Scan for the cell matching the given text and deliver its (X, Y) coordinate at center. 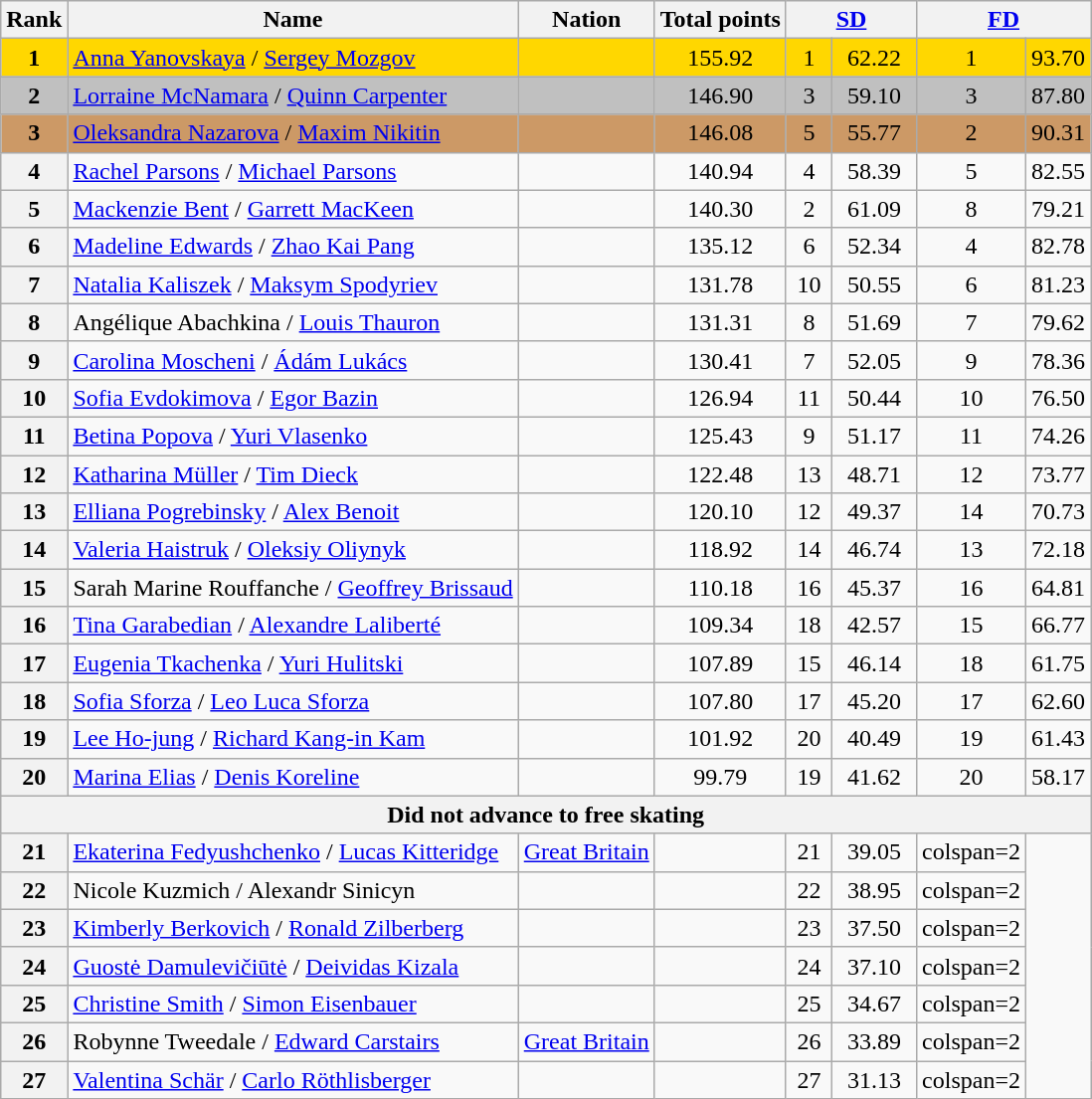
Rachel Parsons / Michael Parsons (292, 171)
73.77 (1058, 474)
107.80 (720, 701)
52.34 (873, 247)
122.48 (720, 474)
78.36 (1058, 360)
Ekaterina Fedyushchenko / Lucas Kitteridge (292, 852)
50.55 (873, 284)
101.92 (720, 739)
Eugenia Tkachenka / Yuri Hulitski (292, 663)
140.30 (720, 209)
Total points (720, 20)
120.10 (720, 512)
Rank (34, 20)
66.77 (1058, 626)
37.10 (873, 966)
90.31 (1058, 133)
109.34 (720, 626)
Betina Popova / Yuri Vlasenko (292, 436)
155.92 (720, 58)
82.78 (1058, 247)
Nicole Kuzmich / Alexandr Sinicyn (292, 890)
39.05 (873, 852)
45.20 (873, 701)
Tina Garabedian / Alexandre Laliberté (292, 626)
Angélique Abachkina / Louis Thauron (292, 322)
62.22 (873, 58)
48.71 (873, 474)
51.69 (873, 322)
72.18 (1058, 550)
Sofia Evdokimova / Egor Bazin (292, 398)
146.90 (720, 95)
46.74 (873, 550)
31.13 (873, 1079)
130.41 (720, 360)
58.39 (873, 171)
64.81 (1058, 588)
74.26 (1058, 436)
59.10 (873, 95)
131.78 (720, 284)
Valeria Haistruk / Oleksiy Oliynyk (292, 550)
46.14 (873, 663)
40.49 (873, 739)
135.12 (720, 247)
Sarah Marine Rouffanche / Geoffrey Brissaud (292, 588)
Lorraine McNamara / Quinn Carpenter (292, 95)
38.95 (873, 890)
Kimberly Berkovich / Ronald Zilberberg (292, 928)
61.75 (1058, 663)
146.08 (720, 133)
42.57 (873, 626)
82.55 (1058, 171)
52.05 (873, 360)
99.79 (720, 777)
81.23 (1058, 284)
Katharina Müller / Tim Dieck (292, 474)
58.17 (1058, 777)
45.37 (873, 588)
Sofia Sforza / Leo Luca Sforza (292, 701)
Robynne Tweedale / Edward Carstairs (292, 1041)
110.18 (720, 588)
Anna Yanovskaya / Sergey Mozgov (292, 58)
93.70 (1058, 58)
55.77 (873, 133)
SD (851, 20)
Name (292, 20)
Christine Smith / Simon Eisenbauer (292, 1004)
Valentina Schär / Carlo Röthlisberger (292, 1079)
79.62 (1058, 322)
FD (1004, 20)
76.50 (1058, 398)
41.62 (873, 777)
33.89 (873, 1041)
34.67 (873, 1004)
118.92 (720, 550)
140.94 (720, 171)
107.89 (720, 663)
Guostė Damulevičiūtė / Deividas Kizala (292, 966)
Did not advance to free skating (546, 815)
62.60 (1058, 701)
61.09 (873, 209)
Oleksandra Nazarova / Maxim Nikitin (292, 133)
Carolina Moscheni / Ádám Lukács (292, 360)
Elliana Pogrebinsky / Alex Benoit (292, 512)
Madeline Edwards / Zhao Kai Pang (292, 247)
51.17 (873, 436)
Marina Elias / Denis Koreline (292, 777)
125.43 (720, 436)
50.44 (873, 398)
Lee Ho-jung / Richard Kang-in Kam (292, 739)
49.37 (873, 512)
61.43 (1058, 739)
70.73 (1058, 512)
Natalia Kaliszek / Maksym Spodyriev (292, 284)
37.50 (873, 928)
87.80 (1058, 95)
126.94 (720, 398)
79.21 (1058, 209)
Nation (587, 20)
Mackenzie Bent / Garrett MacKeen (292, 209)
131.31 (720, 322)
